Provide the (x, y) coordinate of the cell's center where the given text is located.  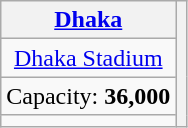
Dhaka Stadium (88, 58)
Dhaka (88, 20)
Capacity: 36,000 (88, 96)
